Determine the (X, Y) coordinate at the center of the cell enclosing the given text.  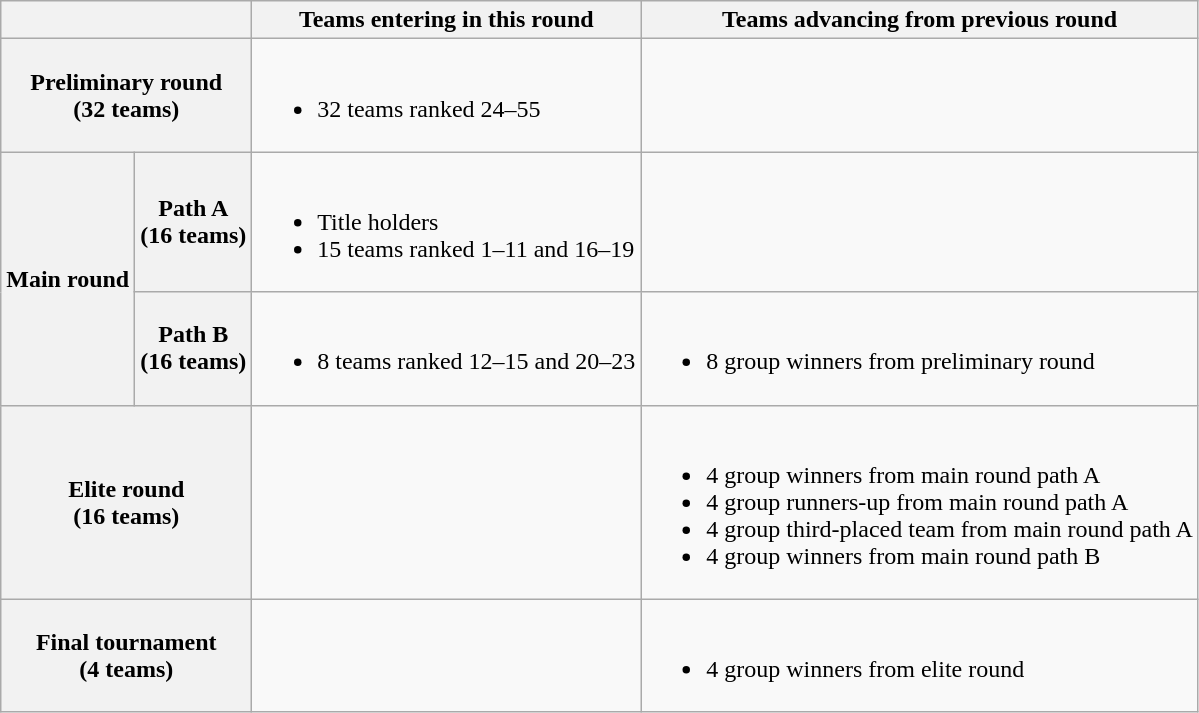
8 teams ranked 12–15 and 20–23 (446, 348)
Teams entering in this round (446, 20)
4 group winners from elite round (920, 656)
Title holders15 teams ranked 1–11 and 16–19 (446, 222)
32 teams ranked 24–55 (446, 96)
8 group winners from preliminary round (920, 348)
Path B(16 teams) (194, 348)
Teams advancing from previous round (920, 20)
Preliminary round(32 teams) (126, 96)
Final tournament(4 teams) (126, 656)
Path A(16 teams) (194, 222)
Elite round(16 teams) (126, 502)
Main round (68, 278)
